Determine the (X, Y) coordinate at the center of the cell enclosing the given text.  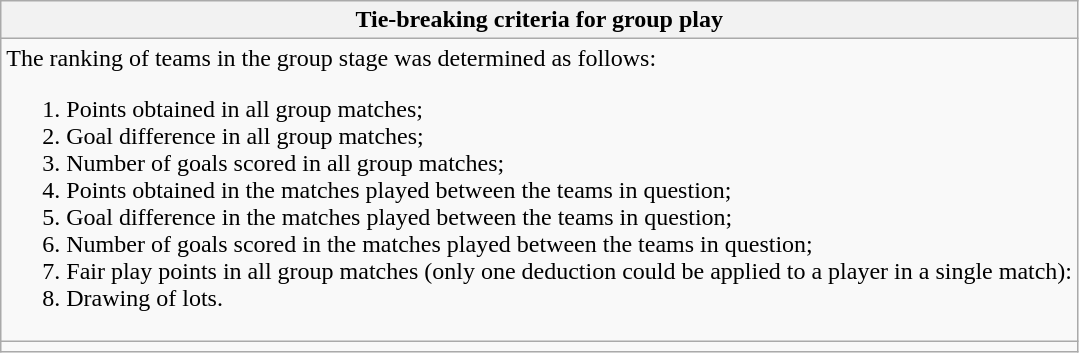
Tie-breaking criteria for group play (540, 20)
